Find where the given text appears and provide that cell's center as [x, y] coordinate. 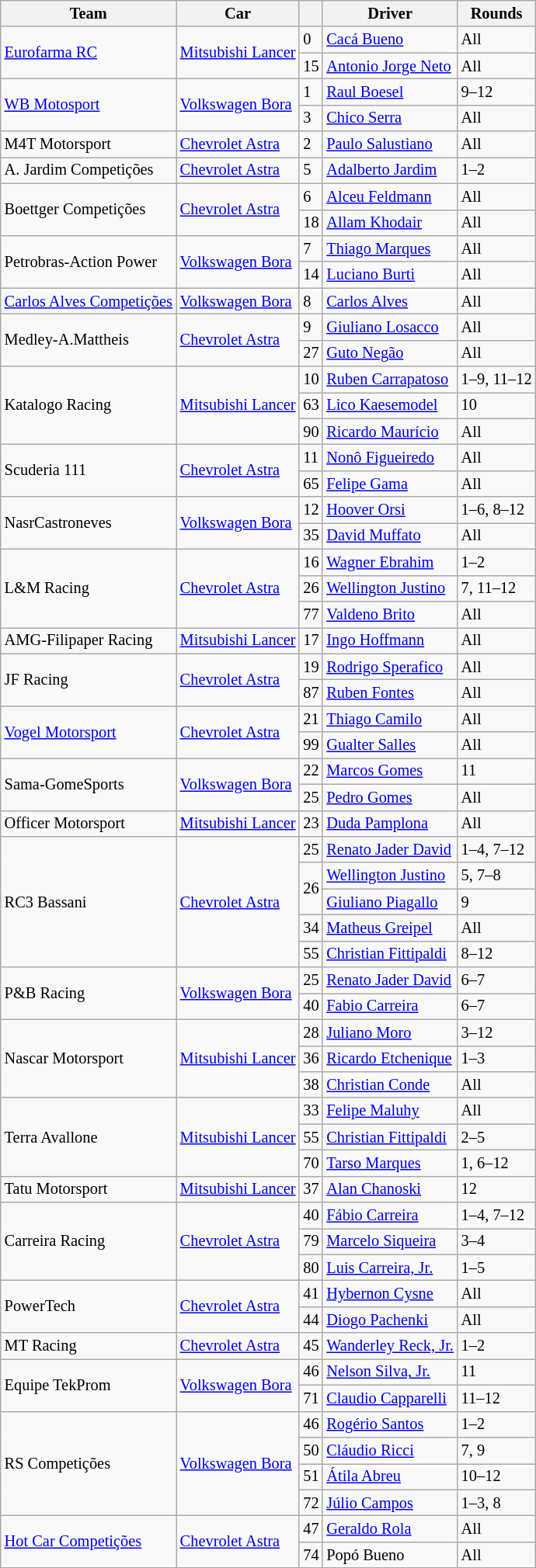
41 [311, 1294]
36 [311, 1059]
79 [311, 1241]
Gualter Salles [390, 745]
1, 6–12 [497, 1163]
Ruben Fontes [390, 692]
Popó Bueno [390, 1555]
10–12 [497, 1476]
Giuliano Losacco [390, 327]
Hybernon Cysne [390, 1294]
72 [311, 1503]
Rodrigo Sperafico [390, 667]
M4T Motorsport [89, 144]
80 [311, 1268]
Officer Motorsport [89, 824]
Luciano Burti [390, 275]
47 [311, 1528]
51 [311, 1476]
1–9, 11–12 [497, 380]
Christian Conde [390, 1084]
RS Competições [89, 1464]
Felipe Maluhy [390, 1111]
Petrobras-Action Power [89, 261]
WB Motosport [89, 104]
JF Racing [89, 680]
17 [311, 640]
PowerTech [89, 1307]
RC3 Bassani [89, 901]
P&B Racing [89, 994]
Scuderia 111 [89, 470]
33 [311, 1111]
Terra Avallone [89, 1136]
50 [311, 1450]
63 [311, 405]
15 [311, 66]
Thiago Marques [390, 248]
Katalogo Racing [89, 405]
18 [311, 223]
Geraldo Rola [390, 1528]
Tarso Marques [390, 1163]
21 [311, 719]
Hoover Orsi [390, 510]
Thiago Camilo [390, 719]
8–12 [497, 954]
MT Racing [89, 1346]
35 [311, 536]
Car [238, 13]
Nascar Motorsport [89, 1059]
Júlio Campos [390, 1503]
Wanderley Reck, Jr. [390, 1346]
Marcos Gomes [390, 771]
Átila Abreu [390, 1476]
Fábio Carreira [390, 1216]
Rogério Santos [390, 1424]
Fabio Carreira [390, 1006]
5, 7–8 [497, 876]
Antonio Jorge Neto [390, 66]
NasrCastroneves [89, 523]
Guto Negão [390, 353]
Ricardo Maurício [390, 432]
11–12 [497, 1398]
Boettger Competições [89, 210]
Cláudio Ricci [390, 1450]
Ingo Hoffmann [390, 640]
Alceu Feldmann [390, 196]
Carreira Racing [89, 1242]
L&M Racing [89, 588]
Wagner Ebrahim [390, 562]
Diogo Pachenki [390, 1320]
3 [311, 118]
71 [311, 1398]
Claudio Capparelli [390, 1398]
9–12 [497, 92]
Pedro Gomes [390, 797]
Matheus Greipel [390, 928]
2–5 [497, 1137]
28 [311, 1032]
74 [311, 1555]
David Muffato [390, 536]
6 [311, 196]
87 [311, 692]
Raul Boesel [390, 92]
Felipe Gama [390, 484]
Valdeno Brito [390, 614]
Ruben Carrapatoso [390, 380]
5 [311, 170]
Sama-GomeSports [89, 784]
Duda Pamplona [390, 824]
7 [311, 248]
Juliano Moro [390, 1032]
Eurofarma RC [89, 53]
Team [89, 13]
23 [311, 824]
Luis Carreira, Jr. [390, 1268]
0 [311, 40]
Ricardo Etchenique [390, 1059]
65 [311, 484]
37 [311, 1189]
Hot Car Competições [89, 1542]
1–3, 8 [497, 1503]
A. Jardim Competições [89, 170]
19 [311, 667]
1–5 [497, 1268]
Lico Kaesemodel [390, 405]
99 [311, 745]
44 [311, 1320]
1 [311, 92]
70 [311, 1163]
16 [311, 562]
3–12 [497, 1032]
45 [311, 1346]
14 [311, 275]
Nonô Figueiredo [390, 457]
Equipe TekProm [89, 1385]
Cacá Bueno [390, 40]
27 [311, 353]
Alan Chanoski [390, 1189]
Carlos Alves Competições [89, 301]
1–3 [497, 1059]
7, 9 [497, 1450]
Carlos Alves [390, 301]
7, 11–12 [497, 588]
Paulo Salustiano [390, 144]
Allam Khodair [390, 223]
Tatu Motorsport [89, 1189]
34 [311, 928]
Rounds [497, 13]
1–6, 8–12 [497, 510]
Medley-A.Mattheis [89, 340]
38 [311, 1084]
Nelson Silva, Jr. [390, 1372]
2 [311, 144]
8 [311, 301]
22 [311, 771]
Driver [390, 13]
Marcelo Siqueira [390, 1241]
77 [311, 614]
Adalberto Jardim [390, 170]
Chico Serra [390, 118]
Giuliano Piagallo [390, 902]
3–4 [497, 1241]
Vogel Motorsport [89, 731]
90 [311, 432]
AMG-Filipaper Racing [89, 640]
